Search for the cell housing the specified text and yield its (x, y) center coordinate. 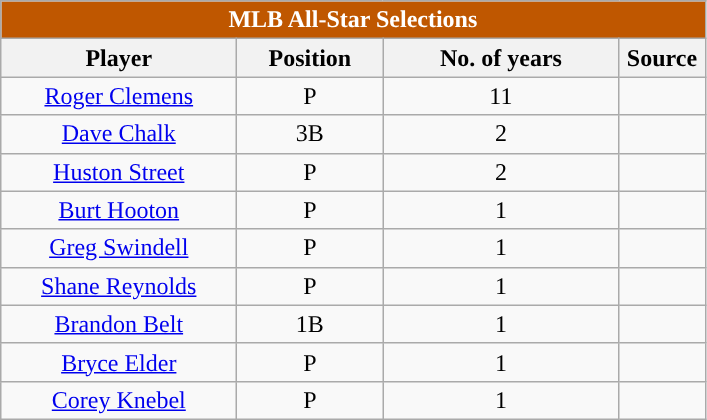
Corey Knebel (119, 400)
Shane Reynolds (119, 286)
Position (310, 58)
Burt Hooton (119, 210)
Greg Swindell (119, 248)
No. of years (501, 58)
Bryce Elder (119, 362)
Brandon Belt (119, 324)
11 (501, 96)
Roger Clemens (119, 96)
MLB All-Star Selections (353, 20)
1B (310, 324)
Huston Street (119, 172)
Dave Chalk (119, 134)
3B (310, 134)
Source (662, 58)
Player (119, 58)
